Return [X, Y] of the center of cell containing provided text 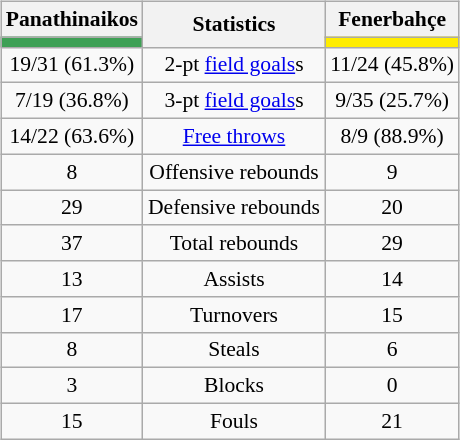
3 [72, 386]
Defensive rebounds [234, 208]
7/19 (36.8%) [72, 101]
13 [72, 279]
0 [392, 386]
Total rebounds [234, 243]
19/31 (61.3%) [72, 65]
Fouls [234, 421]
9/35 (25.7%) [392, 101]
2-pt field goalss [234, 65]
8/9 (88.9%) [392, 136]
Free throws [234, 136]
20 [392, 208]
11/24 (45.8%) [392, 65]
Offensive rebounds [234, 172]
Statistics [234, 24]
3-pt field goalss [234, 101]
21 [392, 421]
14 [392, 279]
6 [392, 350]
Blocks [234, 386]
9 [392, 172]
37 [72, 243]
Turnovers [234, 314]
17 [72, 314]
Steals [234, 350]
Assists [234, 279]
Fenerbahçe [392, 19]
14/22 (63.6%) [72, 136]
Panathinaikos [72, 19]
